Find where the given text appears and provide that cell's center as (x, y) coordinate. 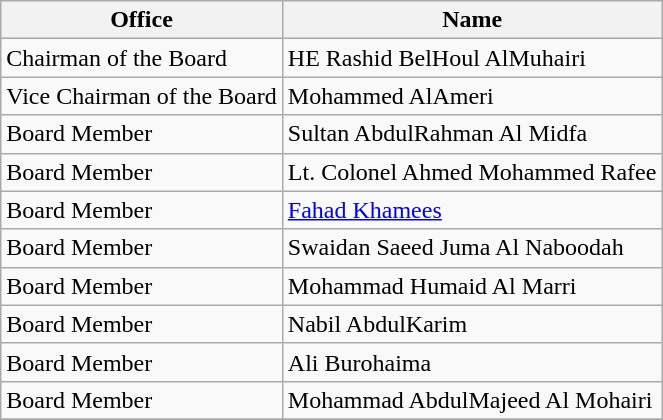
Chairman of the Board (142, 58)
Vice Chairman of the Board (142, 96)
Mohammad AbdulMajeed Al Mohairi (472, 400)
Mohammad Humaid Al Marri (472, 286)
Swaidan Saeed Juma Al Naboodah (472, 248)
Ali Burohaima (472, 362)
Nabil AbdulKarim (472, 324)
Fahad Khamees (472, 210)
Name (472, 20)
HE Rashid BelHoul AlMuhairi (472, 58)
Lt. Colonel Ahmed Mohammed Rafee (472, 172)
Office (142, 20)
Mohammed AlAmeri (472, 96)
Sultan AbdulRahman Al Midfa (472, 134)
